Locate the cell with the specified text and output its (X, Y) center coordinate. 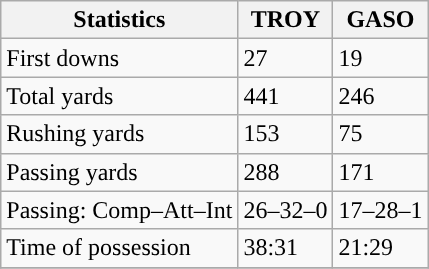
GASO (380, 20)
Passing yards (120, 172)
Statistics (120, 20)
26–32–0 (286, 210)
21:29 (380, 248)
27 (286, 58)
First downs (120, 58)
TROY (286, 20)
38:31 (286, 248)
171 (380, 172)
153 (286, 134)
75 (380, 134)
246 (380, 96)
441 (286, 96)
288 (286, 172)
17–28–1 (380, 210)
Total yards (120, 96)
Rushing yards (120, 134)
Passing: Comp–Att–Int (120, 210)
Time of possession (120, 248)
19 (380, 58)
